Return the (x, y) coordinate for the center point of the cell that contains the specified text.  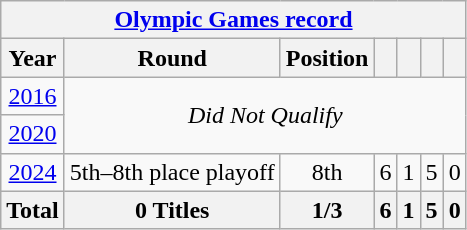
Position (327, 58)
2016 (33, 96)
2020 (33, 134)
Olympic Games record (234, 20)
2024 (33, 172)
5th–8th place playoff (172, 172)
Year (33, 58)
Total (33, 210)
0 Titles (172, 210)
8th (327, 172)
Did Not Qualify (265, 115)
1/3 (327, 210)
Round (172, 58)
